Return the [x, y] coordinate for the center point of the cell that contains the specified text.  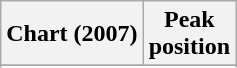
Peakposition [189, 34]
Chart (2007) [72, 34]
